Find where the given text appears and provide that cell's center as [x, y] coordinate. 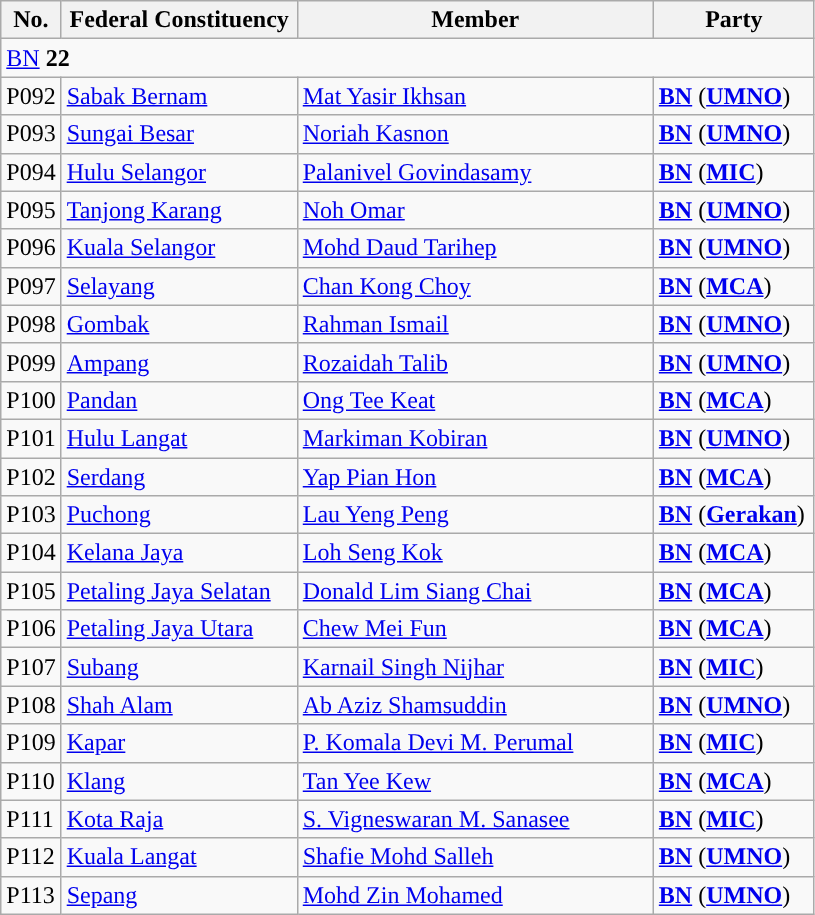
P111 [31, 819]
P113 [31, 895]
P098 [31, 324]
Kuala Langat [179, 857]
Hulu Langat [179, 438]
Federal Constituency [179, 20]
Serdang [179, 477]
Kapar [179, 743]
Chew Mei Fun [475, 629]
P109 [31, 743]
P100 [31, 400]
Ab Aziz Shamsuddin [475, 705]
Hulu Selangor [179, 172]
Rahman Ismail [475, 324]
Tan Yee Kew [475, 781]
Ong Tee Keat [475, 400]
P106 [31, 629]
Mohd Daud Tarihep [475, 248]
Kuala Selangor [179, 248]
P103 [31, 515]
P096 [31, 248]
Sungai Besar [179, 134]
Klang [179, 781]
Mohd Zin Mohamed [475, 895]
P105 [31, 591]
P093 [31, 134]
BN (Gerakan) [734, 515]
P108 [31, 705]
S. Vigneswaran M. Sanasee [475, 819]
P104 [31, 553]
Lau Yeng Peng [475, 515]
P102 [31, 477]
P095 [31, 210]
P107 [31, 667]
Puchong [179, 515]
Shah Alam [179, 705]
Rozaidah Talib [475, 362]
P112 [31, 857]
Shafie Mohd Salleh [475, 857]
Selayang [179, 286]
P101 [31, 438]
No. [31, 20]
Mat Yasir Ikhsan [475, 96]
Noh Omar [475, 210]
Pandan [179, 400]
Member [475, 20]
Party [734, 20]
Sepang [179, 895]
BN 22 [408, 58]
P. Komala Devi M. Perumal [475, 743]
P110 [31, 781]
Loh Seng Kok [475, 553]
Chan Kong Choy [475, 286]
Tanjong Karang [179, 210]
Noriah Kasnon [475, 134]
Subang [179, 667]
Yap Pian Hon [475, 477]
Sabak Bernam [179, 96]
Karnail Singh Nijhar [475, 667]
Markiman Kobiran [475, 438]
Gombak [179, 324]
Donald Lim Siang Chai [475, 591]
P092 [31, 96]
P094 [31, 172]
P097 [31, 286]
Kota Raja [179, 819]
Petaling Jaya Selatan [179, 591]
Petaling Jaya Utara [179, 629]
Kelana Jaya [179, 553]
Ampang [179, 362]
Palanivel Govindasamy [475, 172]
P099 [31, 362]
